Provide the [X, Y] coordinate of the cell's center where the given text is located.  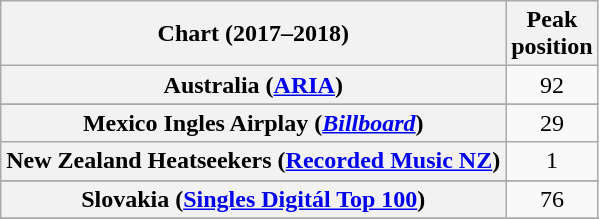
Chart (2017–2018) [254, 34]
Mexico Ingles Airplay (Billboard) [254, 123]
76 [552, 199]
1 [552, 161]
Australia (ARIA) [254, 85]
Peakposition [552, 34]
Slovakia (Singles Digitál Top 100) [254, 199]
New Zealand Heatseekers (Recorded Music NZ) [254, 161]
92 [552, 85]
29 [552, 123]
